Output the [X, Y] coordinate of the center of the cell containing the given text.  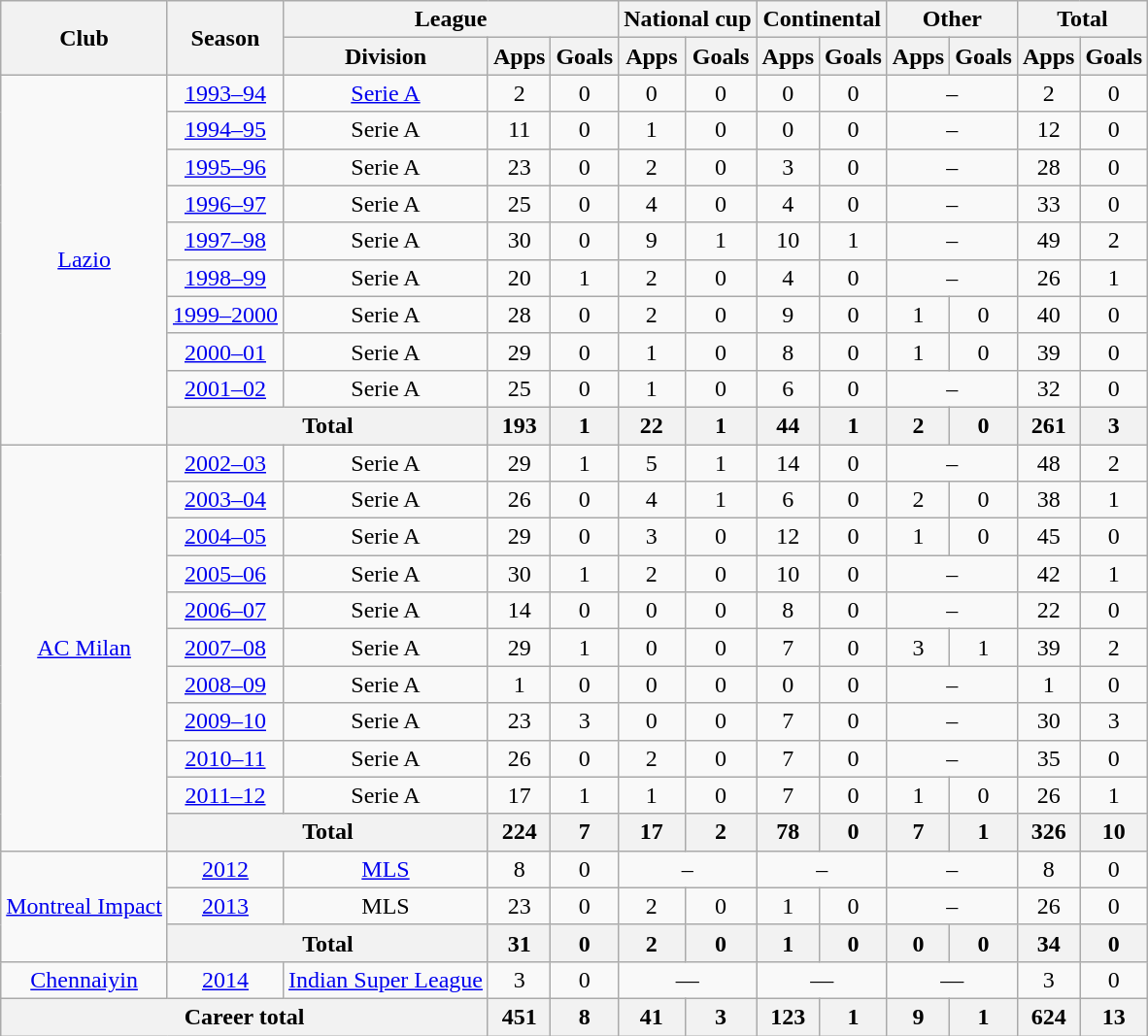
41 [652, 1017]
2000–01 [225, 351]
2005–06 [225, 574]
261 [1048, 425]
13 [1114, 1017]
Indian Super League [385, 980]
49 [1048, 241]
2003–04 [225, 500]
2013 [225, 906]
2006–07 [225, 611]
2002–03 [225, 463]
40 [1048, 315]
42 [1048, 574]
2011–12 [225, 795]
Division [385, 56]
National cup [688, 19]
38 [1048, 500]
224 [519, 832]
Chennaiyin [84, 980]
1996–97 [225, 204]
2012 [225, 869]
1998–99 [225, 278]
78 [788, 832]
35 [1048, 758]
193 [519, 425]
5 [652, 463]
1999–2000 [225, 315]
1994–95 [225, 130]
2009–10 [225, 721]
2001–02 [225, 388]
League [451, 19]
Career total [245, 1017]
Lazio [84, 260]
11 [519, 130]
326 [1048, 832]
32 [1048, 388]
33 [1048, 204]
20 [519, 278]
Other [952, 19]
48 [1048, 463]
1993–94 [225, 93]
2008–09 [225, 685]
AC Milan [84, 649]
123 [788, 1017]
45 [1048, 537]
624 [1048, 1017]
Club [84, 38]
44 [788, 425]
34 [1048, 943]
2004–05 [225, 537]
2010–11 [225, 758]
1995–96 [225, 167]
Montreal Impact [84, 906]
1997–98 [225, 241]
2007–08 [225, 648]
451 [519, 1017]
31 [519, 943]
Season [225, 38]
Continental [822, 19]
2014 [225, 980]
